Identify which cell holds the provided text, then report its (X, Y) central coordinate. 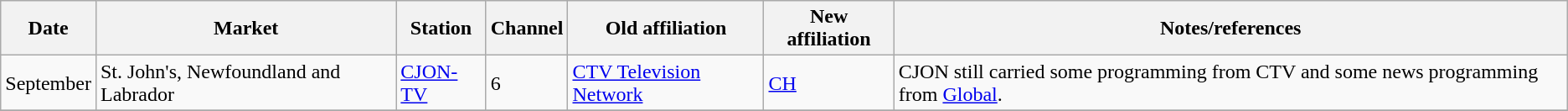
CJON still carried some programming from CTV and some news programming from Global. (1230, 82)
Station (441, 29)
CTV Television Network (666, 82)
Market (245, 29)
New affiliation (829, 29)
September (49, 82)
CH (829, 82)
CJON-TV (441, 82)
Channel (527, 29)
Notes/references (1230, 29)
St. John's, Newfoundland and Labrador (245, 82)
Date (49, 29)
6 (527, 82)
Old affiliation (666, 29)
